Identify which cell holds the provided text, then report its [X, Y] central coordinate. 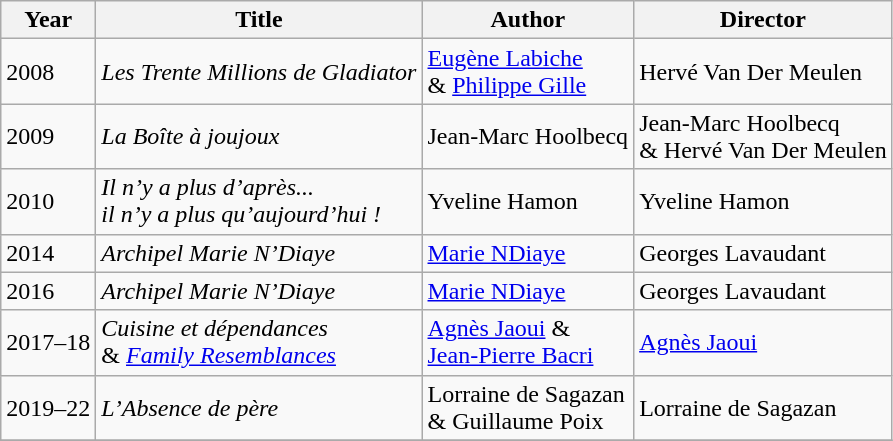
Agnès Jaoui [764, 342]
2019–22 [48, 408]
2008 [48, 72]
2014 [48, 253]
2016 [48, 291]
2009 [48, 136]
Lorraine de Sagazan [764, 408]
Jean-Marc Hoolbecq [528, 136]
Il n’y a plus d’après... il n’y a plus qu’aujourd’hui ! [259, 202]
Director [764, 20]
Les Trente Millions de Gladiator [259, 72]
Title [259, 20]
L’Absence de père [259, 408]
Cuisine et dépendances & Family Resemblances [259, 342]
Author [528, 20]
Hervé Van Der Meulen [764, 72]
La Boîte à joujoux [259, 136]
Jean-Marc Hoolbecq & Hervé Van Der Meulen [764, 136]
Lorraine de Sagazan & Guillaume Poix [528, 408]
Eugène Labiche & Philippe Gille [528, 72]
Agnès Jaoui & Jean-Pierre Bacri [528, 342]
2017–18 [48, 342]
2010 [48, 202]
Year [48, 20]
